From the cell containing the given text, extract its center point as (X, Y) coordinate. 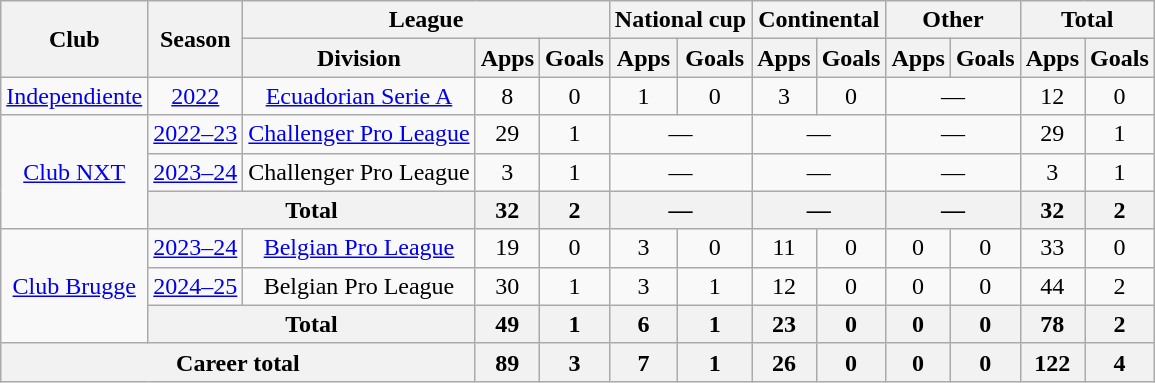
7 (643, 362)
Other (953, 20)
23 (784, 324)
33 (1052, 248)
30 (507, 286)
2024–25 (196, 286)
Ecuadorian Serie A (359, 96)
44 (1052, 286)
26 (784, 362)
8 (507, 96)
11 (784, 248)
Club (74, 39)
19 (507, 248)
4 (1120, 362)
2022–23 (196, 134)
Independiente (74, 96)
Career total (238, 362)
78 (1052, 324)
122 (1052, 362)
49 (507, 324)
Club Brugge (74, 286)
6 (643, 324)
National cup (680, 20)
Club NXT (74, 172)
Season (196, 39)
Division (359, 58)
89 (507, 362)
League (426, 20)
Continental (819, 20)
2022 (196, 96)
